Detect which cell encompasses the target text, then output its (x, y) center coordinate. 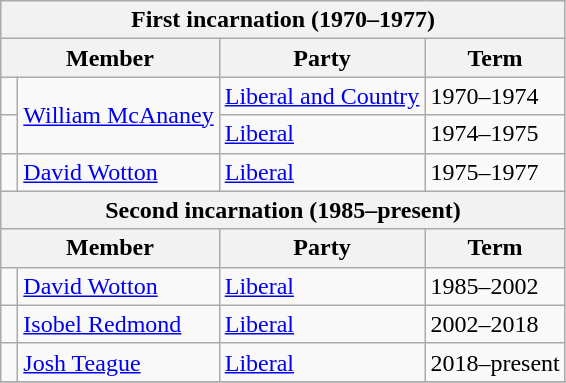
2002–2018 (495, 324)
1975–1977 (495, 172)
2018–present (495, 362)
William McAnaney (118, 115)
First incarnation (1970–1977) (283, 20)
Isobel Redmond (118, 324)
Josh Teague (118, 362)
1985–2002 (495, 286)
1974–1975 (495, 134)
Second incarnation (1985–present) (283, 210)
1970–1974 (495, 96)
Liberal and Country (322, 96)
